Output the [X, Y] coordinate of the center of the cell containing the given text.  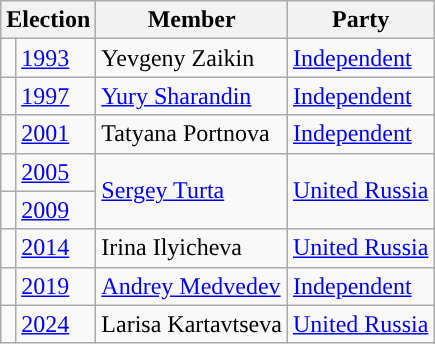
1993 [56, 58]
2001 [56, 134]
Irina Ilyicheva [192, 248]
Yevgeny Zaikin [192, 58]
Member [192, 20]
Andrey Medvedev [192, 286]
Election [48, 20]
Sergey Turta [192, 191]
Party [360, 20]
2014 [56, 248]
2005 [56, 172]
Larisa Kartavtseva [192, 324]
2024 [56, 324]
2009 [56, 210]
Yury Sharandin [192, 96]
2019 [56, 286]
Tatyana Portnova [192, 134]
1997 [56, 96]
